Capture the cell that displays the provided text and extract its (X, Y) central coordinate. 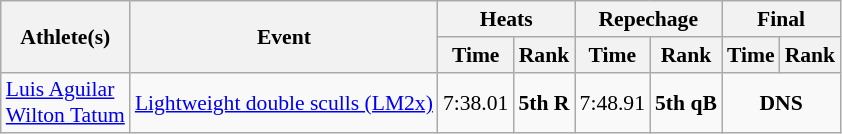
Final (781, 19)
7:38.01 (476, 102)
5th R (544, 102)
5th qB (686, 102)
Repechage (648, 19)
Athlete(s) (66, 36)
Luis AguilarWilton Tatum (66, 102)
Heats (506, 19)
Event (284, 36)
DNS (781, 102)
7:48.91 (612, 102)
Lightweight double sculls (LM2x) (284, 102)
